Search for the cell housing the specified text and yield its [X, Y] center coordinate. 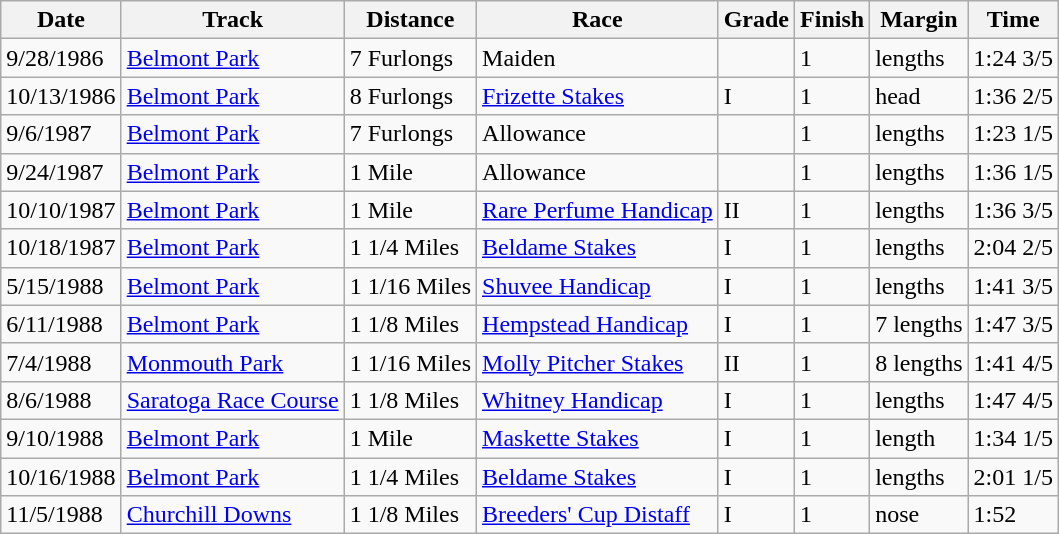
8/6/1988 [61, 400]
Whitney Handicap [598, 400]
8 Furlongs [410, 96]
1:36 3/5 [1013, 210]
8 lengths [919, 362]
Finish [832, 20]
1:47 4/5 [1013, 400]
9/28/1986 [61, 58]
1:41 4/5 [1013, 362]
9/24/1987 [61, 172]
length [919, 438]
1:23 1/5 [1013, 134]
head [919, 96]
5/15/1988 [61, 286]
10/18/1987 [61, 248]
6/11/1988 [61, 324]
Track [232, 20]
1:24 3/5 [1013, 58]
7/4/1988 [61, 362]
2:04 2/5 [1013, 248]
Maiden [598, 58]
7 lengths [919, 324]
Churchill Downs [232, 515]
Rare Perfume Handicap [598, 210]
Monmouth Park [232, 362]
Date [61, 20]
Margin [919, 20]
1:36 1/5 [1013, 172]
Time [1013, 20]
1:34 1/5 [1013, 438]
nose [919, 515]
Race [598, 20]
Maskette Stakes [598, 438]
9/10/1988 [61, 438]
Saratoga Race Course [232, 400]
Frizette Stakes [598, 96]
Hempstead Handicap [598, 324]
Molly Pitcher Stakes [598, 362]
Grade [756, 20]
10/13/1986 [61, 96]
2:01 1/5 [1013, 477]
1:47 3/5 [1013, 324]
1:36 2/5 [1013, 96]
1:41 3/5 [1013, 286]
Shuvee Handicap [598, 286]
10/10/1987 [61, 210]
Breeders' Cup Distaff [598, 515]
9/6/1987 [61, 134]
10/16/1988 [61, 477]
11/5/1988 [61, 515]
1:52 [1013, 515]
Distance [410, 20]
